Search for the cell housing the specified text and yield its (X, Y) center coordinate. 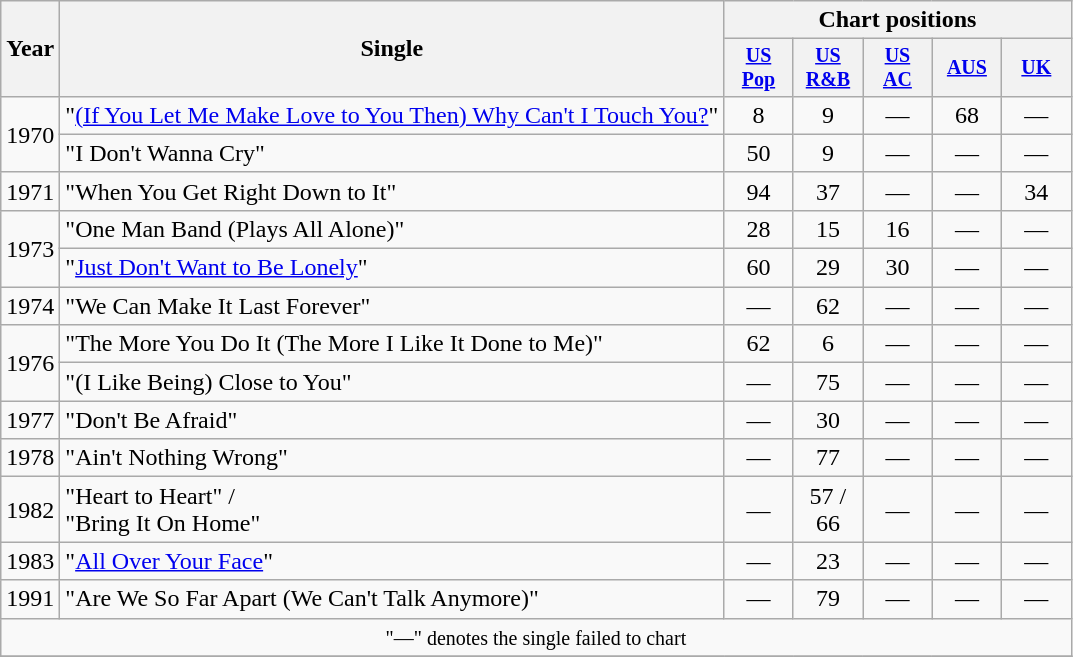
"Are We So Far Apart (We Can't Talk Anymore)" (392, 599)
77 (828, 458)
29 (828, 268)
US Pop (758, 68)
Single (392, 49)
"All Over Your Face" (392, 561)
"(If You Let Me Make Love to You Then) Why Can't I Touch You?" (392, 115)
1970 (30, 134)
Year (30, 49)
1982 (30, 510)
37 (828, 191)
1983 (30, 561)
15 (828, 229)
Chart positions (898, 20)
60 (758, 268)
1977 (30, 420)
8 (758, 115)
68 (966, 115)
"One Man Band (Plays All Alone)" (392, 229)
"We Can Make It Last Forever" (392, 306)
"The More You Do It (The More I Like It Done to Me)" (392, 344)
50 (758, 153)
USAC (898, 68)
1974 (30, 306)
USR&B (828, 68)
79 (828, 599)
1976 (30, 363)
34 (1036, 191)
1973 (30, 248)
6 (828, 344)
23 (828, 561)
28 (758, 229)
1991 (30, 599)
AUS (966, 68)
94 (758, 191)
UK (1036, 68)
"Ain't Nothing Wrong" (392, 458)
1971 (30, 191)
16 (898, 229)
57 / 66 (828, 510)
"Don't Be Afraid" (392, 420)
"When You Get Right Down to It" (392, 191)
"Just Don't Want to Be Lonely" (392, 268)
1978 (30, 458)
"Heart to Heart" /"Bring It On Home" (392, 510)
"I Don't Wanna Cry" (392, 153)
"(I Like Being) Close to You" (392, 382)
75 (828, 382)
"—" denotes the single failed to chart (536, 637)
